For the text-containing cell, return its midpoint in [x, y] coordinate format. 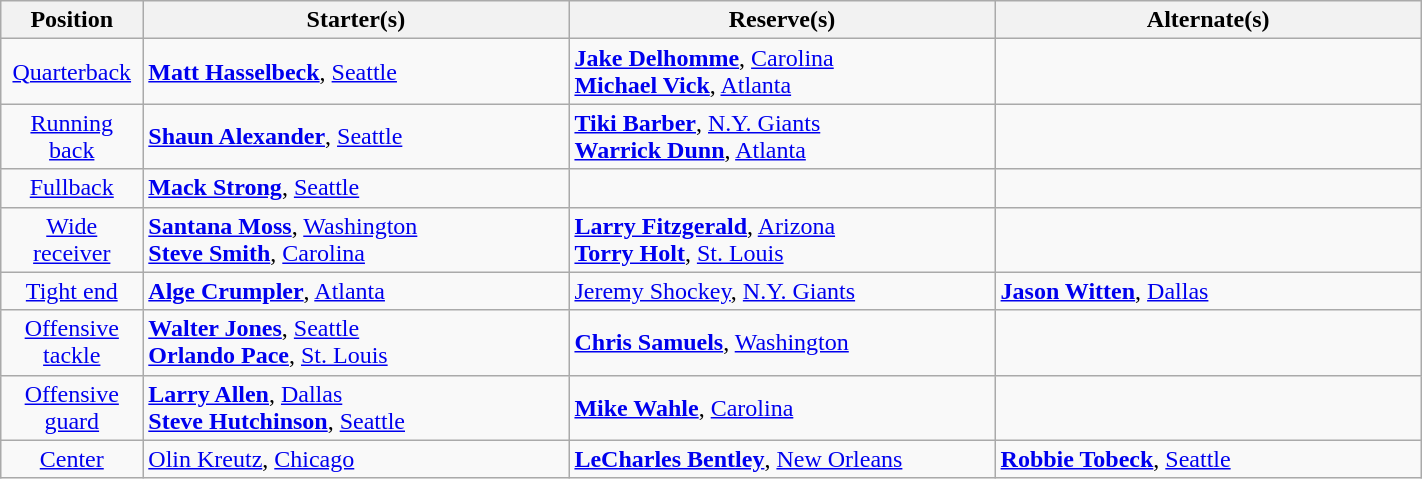
Olin Kreutz, Chicago [356, 459]
Mike Wahle, Carolina [782, 408]
Jason Witten, Dallas [1208, 291]
Tiki Barber, N.Y. Giants Warrick Dunn, Atlanta [782, 136]
Starter(s) [356, 20]
Matt Hasselbeck, Seattle [356, 72]
Shaun Alexander, Seattle [356, 136]
Larry Allen, Dallas Steve Hutchinson, Seattle [356, 408]
Reserve(s) [782, 20]
Jeremy Shockey, N.Y. Giants [782, 291]
Alternate(s) [1208, 20]
Offensive guard [72, 408]
Mack Strong, Seattle [356, 188]
Quarterback [72, 72]
Santana Moss, Washington Steve Smith, Carolina [356, 240]
Robbie Tobeck, Seattle [1208, 459]
Chris Samuels, Washington [782, 342]
Alge Crumpler, Atlanta [356, 291]
Larry Fitzgerald, Arizona Torry Holt, St. Louis [782, 240]
Running back [72, 136]
Wide receiver [72, 240]
Walter Jones, Seattle Orlando Pace, St. Louis [356, 342]
Position [72, 20]
Center [72, 459]
Tight end [72, 291]
Offensive tackle [72, 342]
Fullback [72, 188]
LeCharles Bentley, New Orleans [782, 459]
Jake Delhomme, Carolina Michael Vick, Atlanta [782, 72]
